Provide the (X, Y) coordinate of the cell's center where the given text is located.  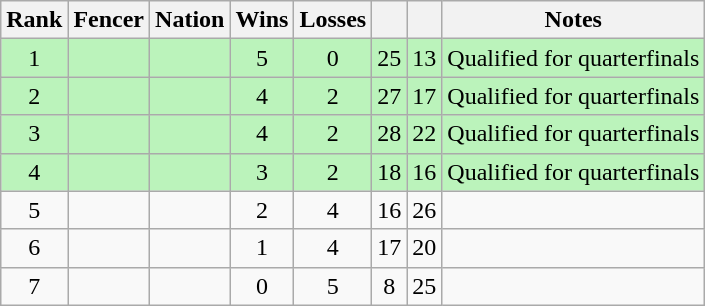
13 (424, 58)
18 (390, 172)
Rank (34, 20)
Losses (333, 20)
Wins (262, 20)
8 (390, 286)
Notes (574, 20)
28 (390, 134)
20 (424, 248)
Nation (190, 20)
6 (34, 248)
22 (424, 134)
Fencer (109, 20)
7 (34, 286)
27 (390, 96)
26 (424, 210)
